Locate the cell with the specified text and output its (x, y) center coordinate. 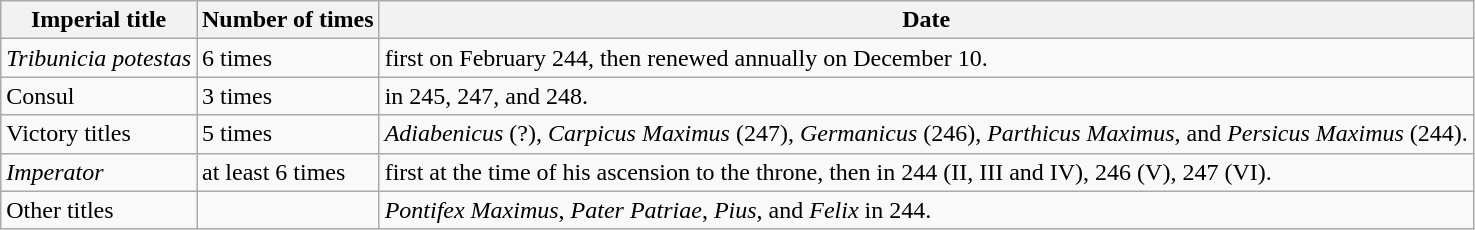
Other titles (99, 210)
Adiabenicus (?), Carpicus Maximus (247), Germanicus (246), Parthicus Maximus, and Persicus Maximus (244). (926, 134)
6 times (288, 58)
3 times (288, 96)
in 245, 247, and 248. (926, 96)
Date (926, 20)
first at the time of his ascension to the throne, then in 244 (II, III and IV), 246 (V), 247 (VI). (926, 172)
5 times (288, 134)
Imperial title (99, 20)
Pontifex Maximus, Pater Patriae, Pius, and Felix in 244. (926, 210)
first on February 244, then renewed annually on December 10. (926, 58)
Consul (99, 96)
Imperator (99, 172)
at least 6 times (288, 172)
Number of times (288, 20)
Tribunicia potestas (99, 58)
Victory titles (99, 134)
